Scan for the cell matching the given text and deliver its (x, y) coordinate at center. 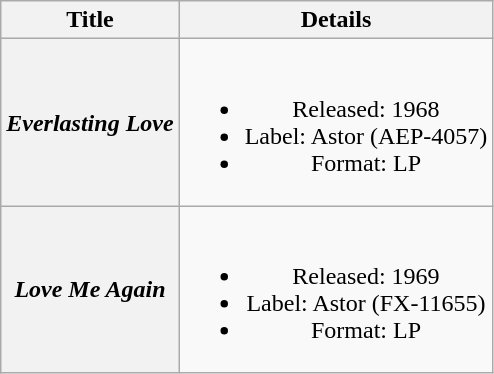
Released: 1969Label: Astor (FX-11655)Format: LP (336, 290)
Title (90, 20)
Details (336, 20)
Released: 1968Label: Astor (AEP-4057)Format: LP (336, 122)
Love Me Again (90, 290)
Everlasting Love (90, 122)
